Pinpoint the cell where the given text exists, returning its (x, y) midpoint coordinate. 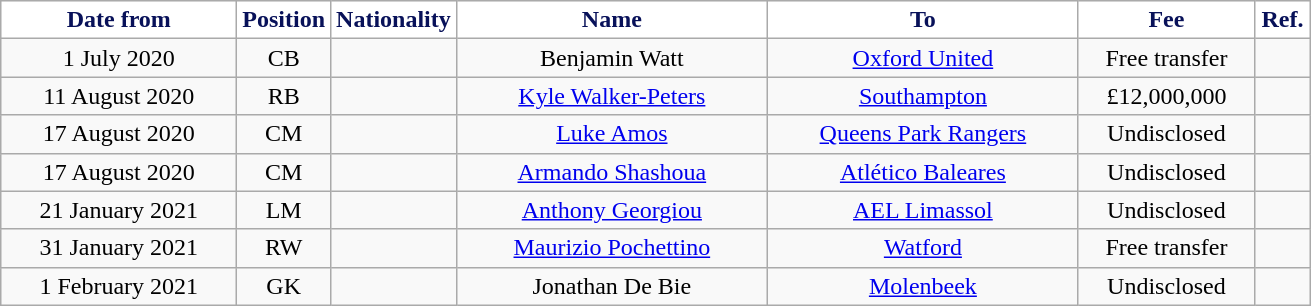
Oxford United (922, 58)
To (922, 20)
Date from (119, 20)
Queens Park Rangers (922, 134)
11 August 2020 (119, 96)
Armando Shashoua (612, 172)
1 July 2020 (119, 58)
RW (284, 248)
Ref. (1282, 20)
Name (612, 20)
Kyle Walker-Peters (612, 96)
Fee (1166, 20)
Benjamin Watt (612, 58)
1 February 2021 (119, 286)
Molenbeek (922, 286)
Luke Amos (612, 134)
31 January 2021 (119, 248)
21 January 2021 (119, 210)
AEL Limassol (922, 210)
CB (284, 58)
£12,000,000 (1166, 96)
Anthony Georgiou (612, 210)
Maurizio Pochettino (612, 248)
Southampton (922, 96)
Position (284, 20)
LM (284, 210)
Nationality (394, 20)
Watford (922, 248)
GK (284, 286)
RB (284, 96)
Atlético Baleares (922, 172)
Jonathan De Bie (612, 286)
